Capture the cell that displays the provided text and extract its (x, y) central coordinate. 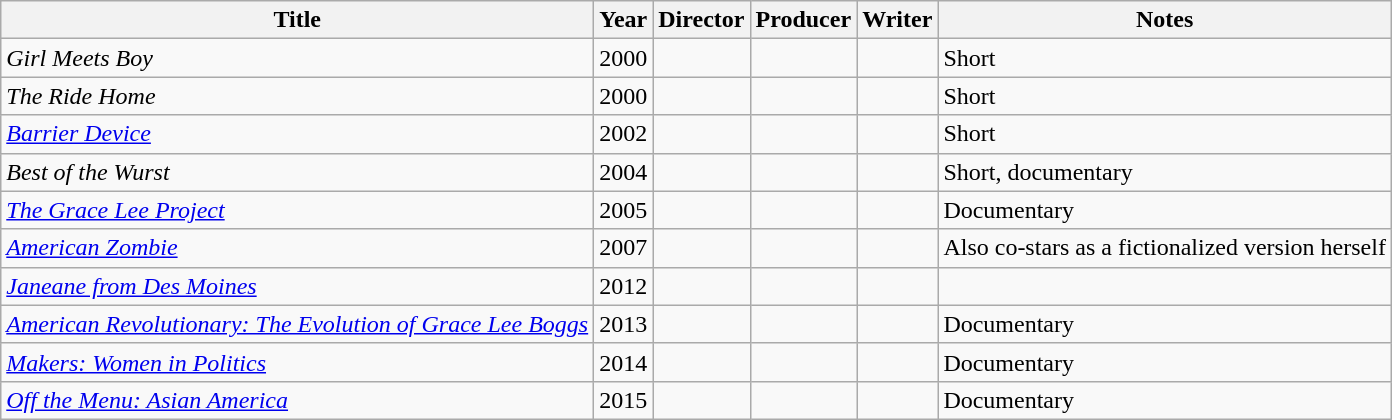
2004 (624, 172)
Best of the Wurst (298, 172)
2013 (624, 324)
Notes (1165, 20)
Producer (804, 20)
2007 (624, 248)
Janeane from Des Moines (298, 286)
Director (702, 20)
2014 (624, 362)
American Zombie (298, 248)
Also co-stars as a fictionalized version herself (1165, 248)
Girl Meets Boy (298, 58)
2002 (624, 134)
Year (624, 20)
2012 (624, 286)
2015 (624, 400)
The Grace Lee Project (298, 210)
Title (298, 20)
Short, documentary (1165, 172)
Barrier Device (298, 134)
Writer (898, 20)
The Ride Home (298, 96)
Makers: Women in Politics (298, 362)
2005 (624, 210)
American Revolutionary: The Evolution of Grace Lee Boggs (298, 324)
Off the Menu: Asian America (298, 400)
